Extract the [X, Y] coordinate from the center of the cell holding the provided text.  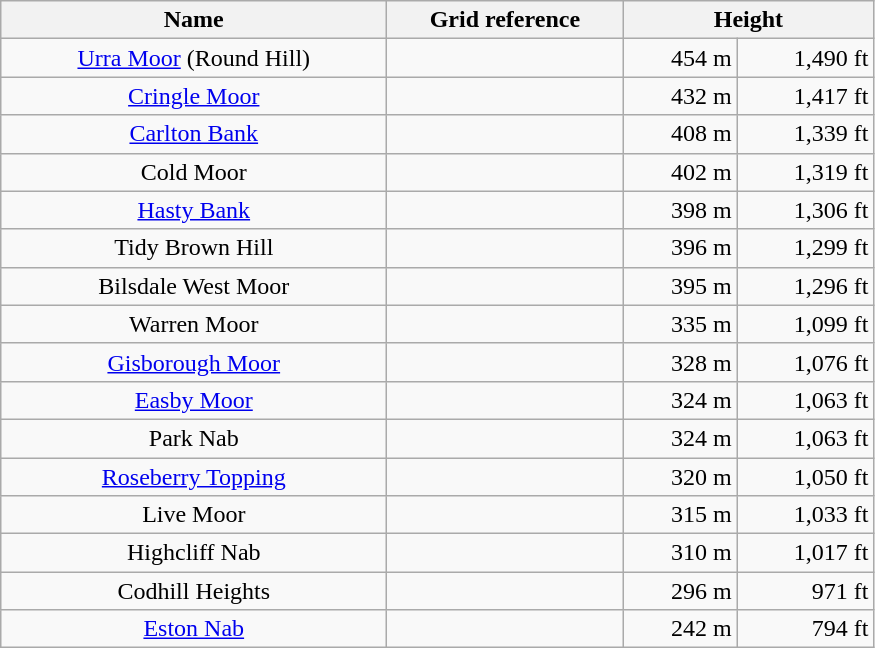
242 m [680, 629]
1,417 ft [806, 96]
1,017 ft [806, 553]
1,099 ft [806, 324]
Hasty Bank [194, 210]
Eston Nab [194, 629]
396 m [680, 248]
Warren Moor [194, 324]
1,296 ft [806, 286]
1,033 ft [806, 515]
402 m [680, 172]
794 ft [806, 629]
Easby Moor [194, 400]
1,306 ft [806, 210]
310 m [680, 553]
Carlton Bank [194, 134]
Grid reference [505, 20]
Park Nab [194, 438]
432 m [680, 96]
395 m [680, 286]
Height [748, 20]
Roseberry Topping [194, 477]
1,319 ft [806, 172]
408 m [680, 134]
315 m [680, 515]
Gisborough Moor [194, 362]
Cringle Moor [194, 96]
1,490 ft [806, 58]
971 ft [806, 591]
1,299 ft [806, 248]
320 m [680, 477]
398 m [680, 210]
Bilsdale West Moor [194, 286]
454 m [680, 58]
Urra Moor (Round Hill) [194, 58]
Live Moor [194, 515]
Cold Moor [194, 172]
Highcliff Nab [194, 553]
1,050 ft [806, 477]
335 m [680, 324]
Codhill Heights [194, 591]
328 m [680, 362]
1,339 ft [806, 134]
Tidy Brown Hill [194, 248]
296 m [680, 591]
Name [194, 20]
1,076 ft [806, 362]
